Identify which cell holds the provided text, then report its [x, y] central coordinate. 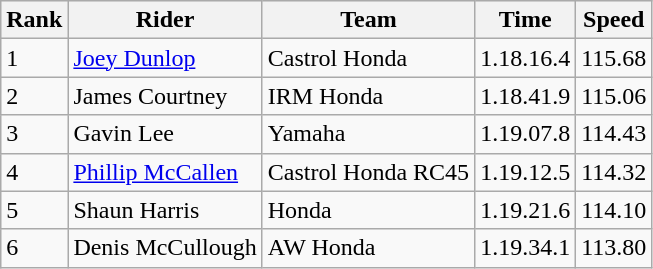
Gavin Lee [165, 134]
Rider [165, 20]
Denis McCullough [165, 248]
Joey Dunlop [165, 58]
115.68 [614, 58]
Castrol Honda [368, 58]
3 [34, 134]
5 [34, 210]
115.06 [614, 96]
Yamaha [368, 134]
2 [34, 96]
1.19.12.5 [526, 172]
Time [526, 20]
114.43 [614, 134]
4 [34, 172]
Shaun Harris [165, 210]
1.18.16.4 [526, 58]
1.19.34.1 [526, 248]
1.18.41.9 [526, 96]
114.10 [614, 210]
Honda [368, 210]
1.19.07.8 [526, 134]
113.80 [614, 248]
Rank [34, 20]
1.19.21.6 [526, 210]
IRM Honda [368, 96]
James Courtney [165, 96]
Team [368, 20]
114.32 [614, 172]
AW Honda [368, 248]
Speed [614, 20]
6 [34, 248]
Phillip McCallen [165, 172]
Castrol Honda RC45 [368, 172]
1 [34, 58]
